Locate the cell with the specified text and output its [x, y] center coordinate. 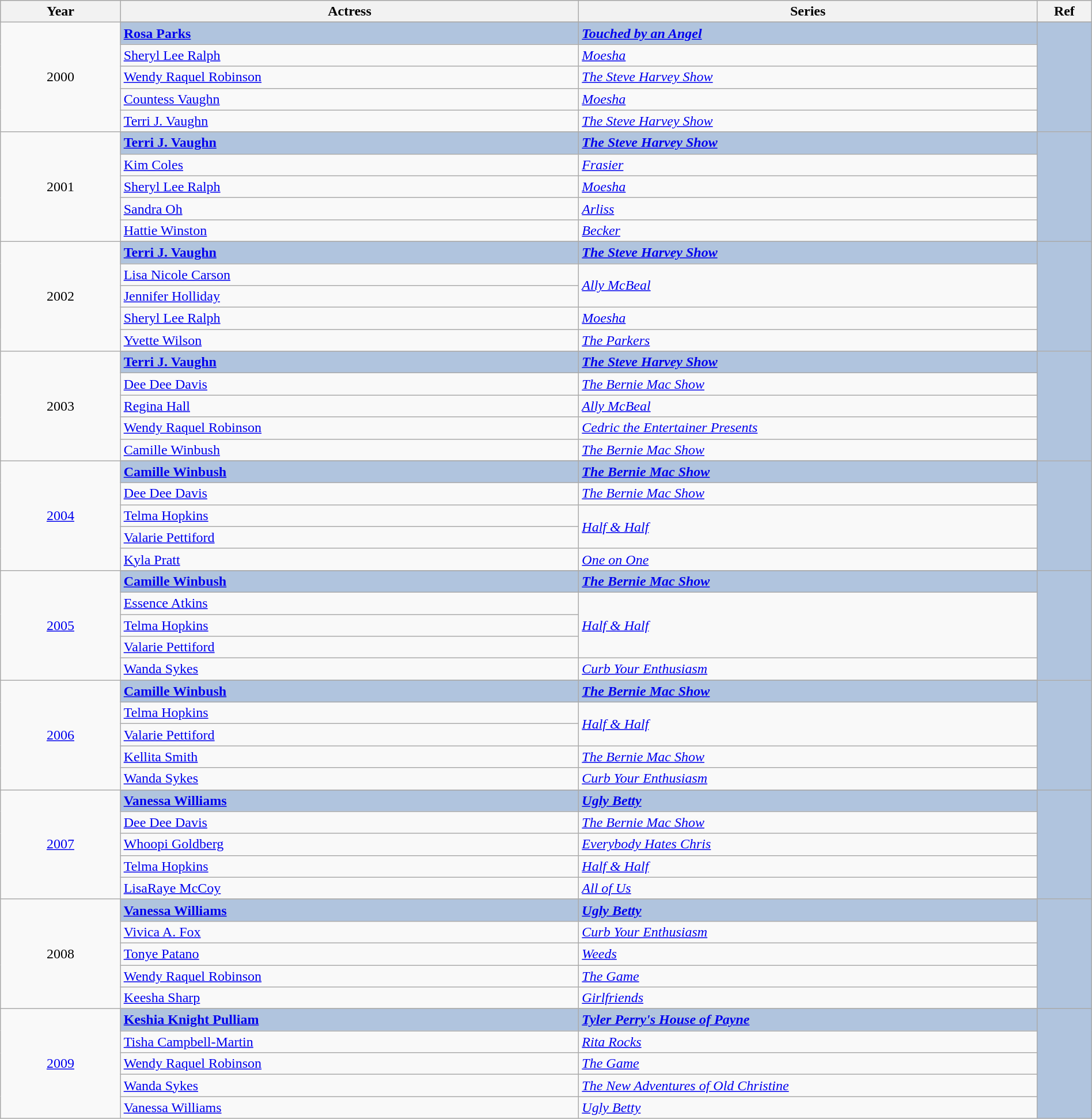
Hattie Winston [350, 230]
Actress [350, 12]
Arliss [808, 208]
Sandra Oh [350, 208]
Weeds [808, 954]
Vivica A. Fox [350, 932]
Tyler Perry's House of Payne [808, 1020]
Regina Hall [350, 406]
Rosa Parks [350, 33]
Tisha Campbell-Martin [350, 1042]
2009 [60, 1064]
Cedric the Entertainer Presents [808, 428]
Rita Rocks [808, 1042]
Series [808, 12]
Touched by an Angel [808, 33]
One on One [808, 559]
Countess Vaughn [350, 99]
2003 [60, 406]
All of Us [808, 888]
2001 [60, 187]
Kellita Smith [350, 757]
Kim Coles [350, 165]
2000 [60, 77]
2002 [60, 296]
2004 [60, 515]
Whoopi Goldberg [350, 844]
Frasier [808, 165]
2008 [60, 954]
Keshia Knight Pulliam [350, 1020]
2005 [60, 625]
Becker [808, 230]
Lisa Nicole Carson [350, 275]
The Parkers [808, 340]
The New Adventures of Old Christine [808, 1086]
Kyla Pratt [350, 559]
Everybody Hates Chris [808, 844]
Tonye Patano [350, 954]
2007 [60, 844]
Ref [1064, 12]
Keesha Sharp [350, 998]
LisaRaye McCoy [350, 888]
Jennifer Holliday [350, 297]
Yvette Wilson [350, 340]
Girlfriends [808, 998]
Year [60, 12]
2006 [60, 735]
Essence Atkins [350, 603]
